Pinpoint the cell where the given text exists, returning its [X, Y] midpoint coordinate. 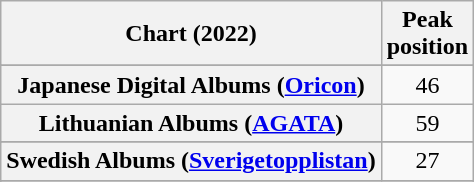
27 [427, 161]
46 [427, 85]
59 [427, 123]
Japanese Digital Albums (Oricon) [191, 85]
Swedish Albums (Sverigetopplistan) [191, 161]
Lithuanian Albums (AGATA) [191, 123]
Chart (2022) [191, 34]
Peakposition [427, 34]
